Extract the [X, Y] coordinate from the center of the cell holding the provided text.  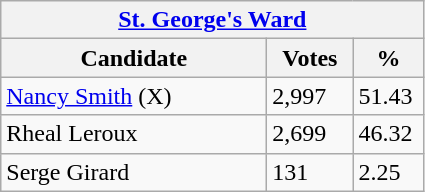
% [388, 58]
Votes [310, 58]
St. George's Ward [212, 20]
2,699 [310, 134]
51.43 [388, 96]
2.25 [388, 172]
Serge Girard [134, 172]
Candidate [134, 58]
46.32 [388, 134]
131 [310, 172]
Rheal Leroux [134, 134]
2,997 [310, 96]
Nancy Smith (X) [134, 96]
